Capture the cell that displays the provided text and extract its [X, Y] central coordinate. 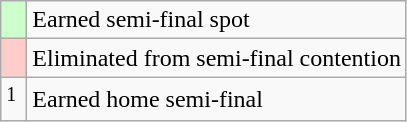
1 [14, 100]
Earned semi-final spot [217, 20]
Eliminated from semi-final contention [217, 58]
Earned home semi-final [217, 100]
